Capture the cell that displays the provided text and extract its (X, Y) central coordinate. 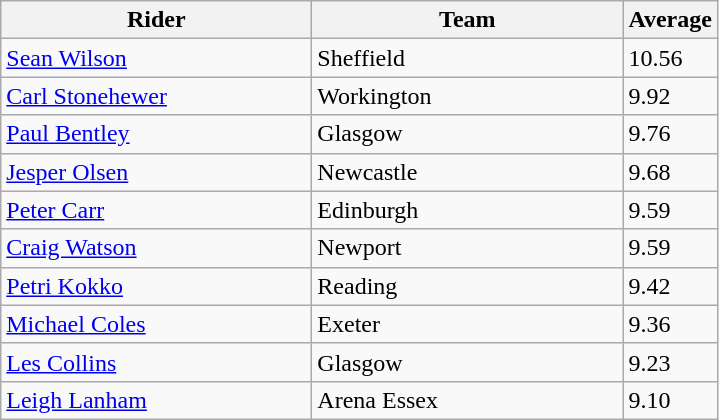
Newport (468, 248)
Edinburgh (468, 210)
9.10 (670, 400)
Petri Kokko (156, 286)
9.76 (670, 134)
Peter Carr (156, 210)
Workington (468, 96)
Average (670, 20)
Michael Coles (156, 324)
Team (468, 20)
Reading (468, 286)
Arena Essex (468, 400)
10.56 (670, 58)
Newcastle (468, 172)
Exeter (468, 324)
Craig Watson (156, 248)
9.23 (670, 362)
Leigh Lanham (156, 400)
Jesper Olsen (156, 172)
Paul Bentley (156, 134)
9.92 (670, 96)
9.68 (670, 172)
Sheffield (468, 58)
Les Collins (156, 362)
9.42 (670, 286)
Carl Stonehewer (156, 96)
9.36 (670, 324)
Sean Wilson (156, 58)
Rider (156, 20)
